Capture the cell that displays the provided text and extract its [X, Y] central coordinate. 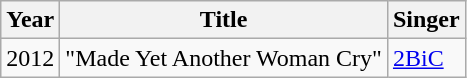
2012 [30, 58]
2BiC [426, 58]
"Made Yet Another Woman Cry" [224, 58]
Singer [426, 20]
Year [30, 20]
Title [224, 20]
